Return (x, y) of the center of cell containing provided text 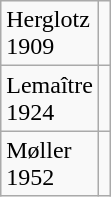
Lemaître1924 (50, 98)
Møller1952 (50, 164)
Herglotz1909 (50, 34)
